Extract the [x, y] coordinate from the center of the cell holding the provided text.  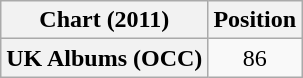
86 [255, 58]
UK Albums (OCC) [104, 58]
Position [255, 20]
Chart (2011) [104, 20]
